Find where the given text appears and provide that cell's center as (X, Y) coordinate. 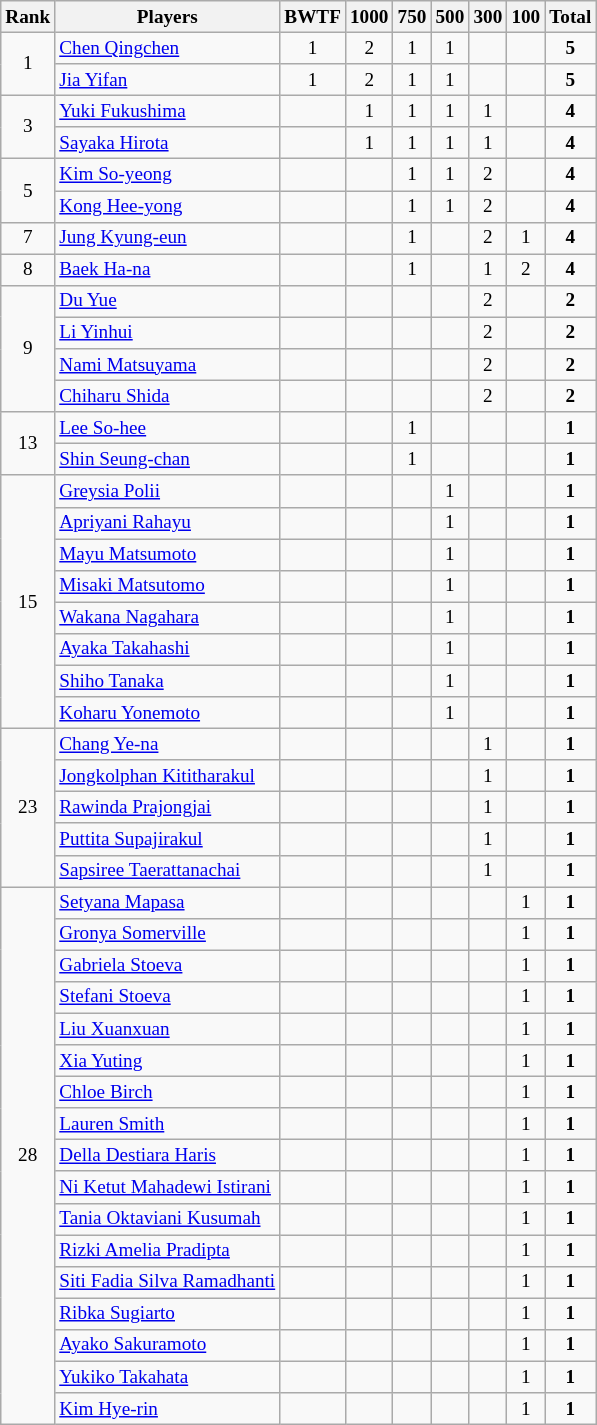
13 (28, 444)
28 (28, 1155)
Players (168, 17)
Ribka Sugiarto (168, 1314)
Yuki Fukushima (168, 111)
3 (28, 126)
Jia Yifan (168, 80)
Gronya Somerville (168, 934)
Li Yinhui (168, 333)
Gabriela Stoeva (168, 966)
Kim So-yeong (168, 175)
500 (450, 17)
1000 (369, 17)
Rawinda Prajongjai (168, 808)
Setyana Mapasa (168, 902)
Chen Qingchen (168, 48)
Sapsiree Taerattanachai (168, 871)
Baek Ha-na (168, 270)
Chiharu Shida (168, 396)
100 (526, 17)
9 (28, 348)
300 (488, 17)
Liu Xuanxuan (168, 1029)
Lauren Smith (168, 1124)
Mayu Matsumoto (168, 554)
Jung Kyung-eun (168, 238)
Misaki Matsutomo (168, 586)
8 (28, 270)
Yukiko Takahata (168, 1377)
7 (28, 238)
Kim Hye-rin (168, 1409)
Puttita Supajirakul (168, 839)
Ayaka Takahashi (168, 649)
Jongkolphan Kititharakul (168, 776)
Rank (28, 17)
Chloe Birch (168, 1092)
Koharu Yonemoto (168, 713)
Du Yue (168, 301)
15 (28, 602)
Sayaka Hirota (168, 143)
Xia Yuting (168, 1061)
Greysia Polii (168, 491)
Siti Fadia Silva Ramadhanti (168, 1282)
Total (570, 17)
Shiho Tanaka (168, 681)
Wakana Nagahara (168, 618)
Nami Matsuyama (168, 365)
Shin Seung-chan (168, 460)
Ayako Sakuramoto (168, 1345)
Tania Oktaviani Kusumah (168, 1219)
BWTF (313, 17)
Ni Ketut Mahadewi Istirani (168, 1187)
Kong Hee-yong (168, 206)
Lee So-hee (168, 428)
Apriyani Rahayu (168, 523)
750 (412, 17)
Della Destiara Haris (168, 1156)
Stefani Stoeva (168, 997)
23 (28, 807)
Rizki Amelia Pradipta (168, 1251)
Chang Ye-na (168, 744)
